Scan for the cell matching the given text and deliver its (x, y) coordinate at center. 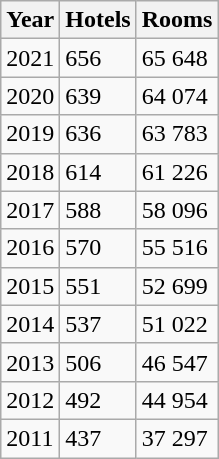
Year (30, 20)
437 (98, 438)
588 (98, 210)
2018 (30, 172)
2014 (30, 324)
2012 (30, 400)
2017 (30, 210)
2013 (30, 362)
52 699 (177, 286)
55 516 (177, 248)
64 074 (177, 96)
639 (98, 96)
656 (98, 58)
58 096 (177, 210)
506 (98, 362)
537 (98, 324)
61 226 (177, 172)
Rooms (177, 20)
63 783 (177, 134)
2011 (30, 438)
551 (98, 286)
2015 (30, 286)
2016 (30, 248)
2020 (30, 96)
65 648 (177, 58)
2021 (30, 58)
37 297 (177, 438)
Hotels (98, 20)
570 (98, 248)
51 022 (177, 324)
636 (98, 134)
2019 (30, 134)
46 547 (177, 362)
44 954 (177, 400)
492 (98, 400)
614 (98, 172)
